Extract the [X, Y] coordinate from the center of the cell holding the provided text.  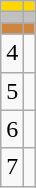
7 [12, 167]
4 [12, 53]
6 [12, 129]
5 [12, 91]
